Capture the cell that displays the provided text and extract its (x, y) central coordinate. 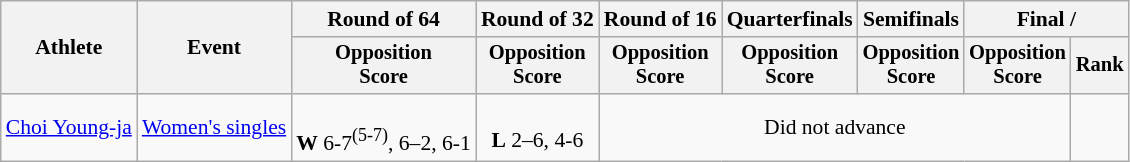
W 6-7(5-7), 6–2, 6-1 (384, 128)
Round of 16 (660, 19)
Did not advance (835, 128)
Quarterfinals (790, 19)
L 2–6, 4-6 (538, 128)
Round of 64 (384, 19)
Rank (1100, 66)
Event (214, 48)
Choi Young-ja (69, 128)
Round of 32 (538, 19)
Final / (1046, 19)
Semifinals (912, 19)
Women's singles (214, 128)
Athlete (69, 48)
